Provide the [x, y] coordinate of the cell's center where the given text is located.  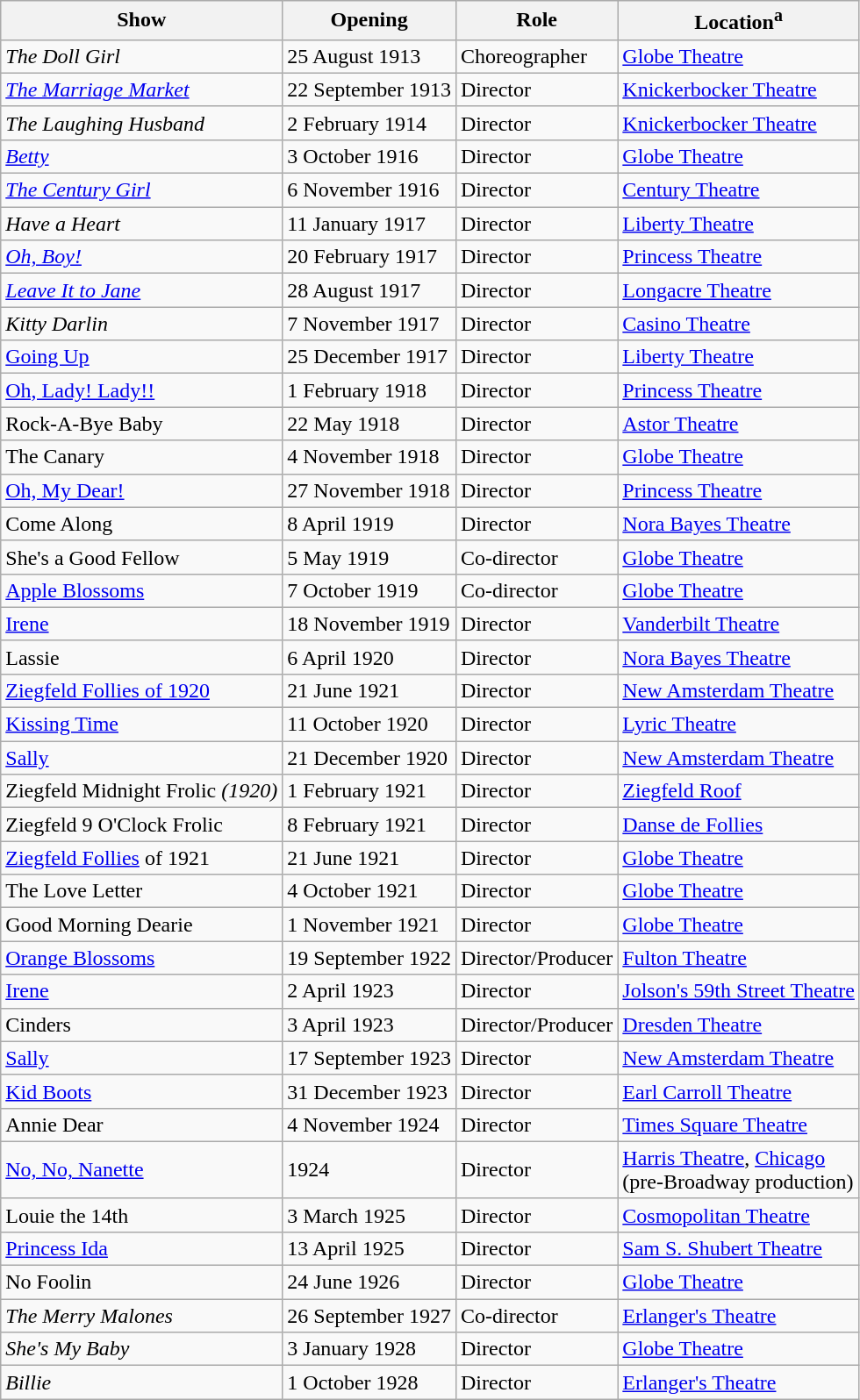
11 October 1920 [369, 725]
24 June 1926 [369, 1282]
8 February 1921 [369, 825]
1 February 1921 [369, 791]
1 February 1918 [369, 390]
Locationa [739, 21]
No Foolin [142, 1282]
1 October 1928 [369, 1382]
7 November 1917 [369, 324]
Longacre Theatre [739, 290]
17 September 1923 [369, 1058]
19 September 1922 [369, 958]
The Love Letter [142, 891]
Billie [142, 1382]
She's a Good Fellow [142, 557]
The Doll Girl [142, 56]
Oh, Lady! Lady!! [142, 390]
Role [536, 21]
7 October 1919 [369, 590]
Good Morning Dearie [142, 925]
She's My Baby [142, 1349]
Cinders [142, 1025]
Sam S. Shubert Theatre [739, 1248]
11 January 1917 [369, 224]
Apple Blossoms [142, 590]
The Canary [142, 457]
Show [142, 21]
Lyric Theatre [739, 725]
22 September 1913 [369, 89]
6 November 1916 [369, 190]
3 March 1925 [369, 1215]
Lassie [142, 657]
Astor Theatre [739, 424]
4 October 1921 [369, 891]
No, No, Nanette [142, 1170]
Opening [369, 21]
25 December 1917 [369, 357]
The Century Girl [142, 190]
Princess Ida [142, 1248]
27 November 1918 [369, 490]
22 May 1918 [369, 424]
Kissing Time [142, 725]
Come Along [142, 524]
26 September 1927 [369, 1316]
Jolson's 59th Street Theatre [739, 991]
Annie Dear [142, 1125]
3 January 1928 [369, 1349]
Casino Theatre [739, 324]
2 February 1914 [369, 123]
Ziegfeld Follies of 1921 [142, 858]
The Laughing Husband [142, 123]
Earl Carroll Theatre [739, 1091]
4 November 1924 [369, 1125]
Ziegfeld Follies of 1920 [142, 690]
21 December 1920 [369, 758]
Ziegfeld Midnight Frolic (1920) [142, 791]
Century Theatre [739, 190]
13 April 1925 [369, 1248]
Kid Boots [142, 1091]
Kitty Darlin [142, 324]
The Merry Malones [142, 1316]
Oh, My Dear! [142, 490]
Danse de Follies [739, 825]
1924 [369, 1170]
8 April 1919 [369, 524]
Have a Heart [142, 224]
Oh, Boy! [142, 257]
Fulton Theatre [739, 958]
Ziegfeld Roof [739, 791]
Vanderbilt Theatre [739, 624]
Choreographer [536, 56]
20 February 1917 [369, 257]
Cosmopolitan Theatre [739, 1215]
31 December 1923 [369, 1091]
1 November 1921 [369, 925]
Dresden Theatre [739, 1025]
3 October 1916 [369, 156]
Louie the 14th [142, 1215]
4 November 1918 [369, 457]
18 November 1919 [369, 624]
Times Square Theatre [739, 1125]
The Marriage Market [142, 89]
28 August 1917 [369, 290]
Ziegfeld 9 O'Clock Frolic [142, 825]
25 August 1913 [369, 56]
Rock-A-Bye Baby [142, 424]
Orange Blossoms [142, 958]
Leave It to Jane [142, 290]
Betty [142, 156]
2 April 1923 [369, 991]
Harris Theatre, Chicago(pre-Broadway production) [739, 1170]
6 April 1920 [369, 657]
Going Up [142, 357]
3 April 1923 [369, 1025]
5 May 1919 [369, 557]
